Search for the cell housing the specified text and yield its (X, Y) center coordinate. 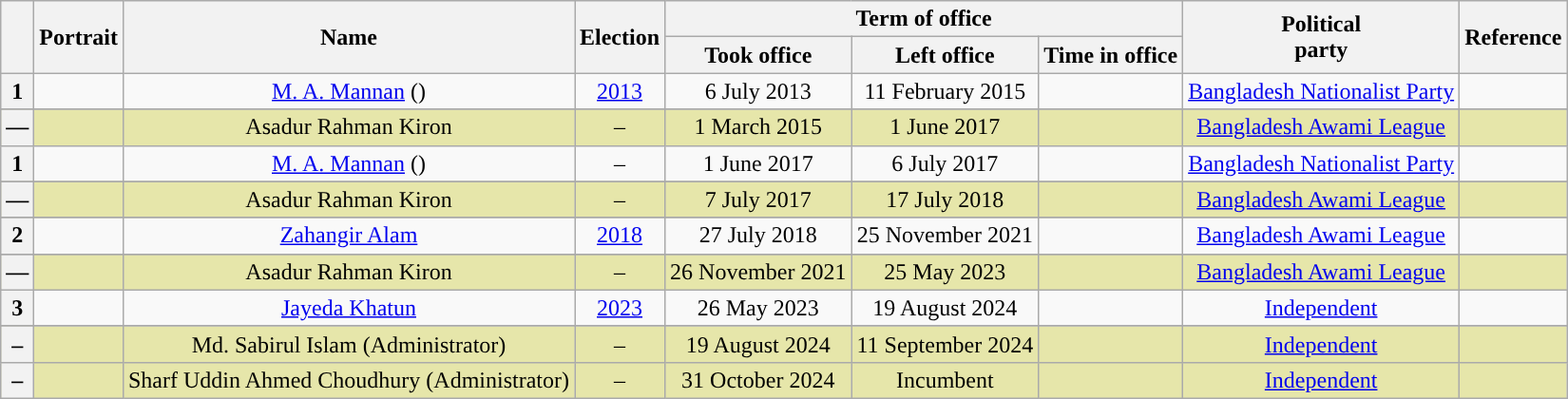
11 February 2015 (945, 91)
Sharf Uddin Ahmed Choudhury (Administrator) (348, 380)
25 November 2021 (945, 236)
2 (17, 236)
Jayeda Khatun (348, 308)
2023 (620, 308)
Md. Sabirul Islam (Administrator) (348, 344)
Election (620, 37)
2013 (620, 91)
Took office (758, 55)
3 (17, 308)
7 July 2017 (758, 199)
Zahangir Alam (348, 236)
Reference (1513, 37)
1 March 2015 (758, 127)
Political party (1321, 37)
Time in office (1111, 55)
Incumbent (945, 380)
17 July 2018 (945, 199)
26 May 2023 (758, 308)
Name (348, 37)
26 November 2021 (758, 272)
6 July 2017 (945, 163)
11 September 2024 (945, 344)
27 July 2018 (758, 236)
Portrait (79, 37)
2018 (620, 236)
6 July 2013 (758, 91)
31 October 2024 (758, 380)
Left office (945, 55)
25 May 2023 (945, 272)
Term of office (924, 19)
